Find where the given text appears and provide that cell's center as [X, Y] coordinate. 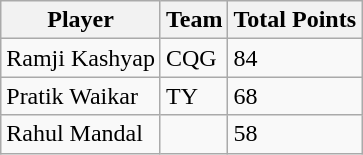
Pratik Waikar [81, 96]
Ramji Kashyap [81, 58]
58 [295, 134]
TY [194, 96]
68 [295, 96]
84 [295, 58]
Rahul Mandal [81, 134]
Team [194, 20]
Player [81, 20]
Total Points [295, 20]
CQG [194, 58]
